Search for the cell housing the specified text and yield its [X, Y] center coordinate. 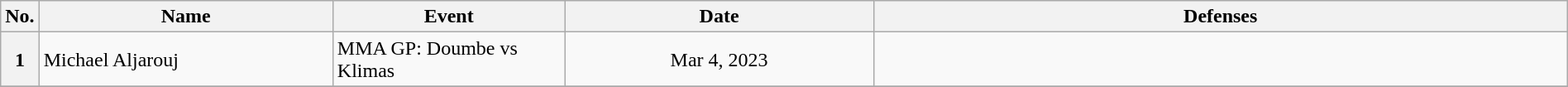
MMA GP: Doumbe vs Klimas [448, 60]
Event [448, 17]
Mar 4, 2023 [719, 60]
Date [719, 17]
1 [20, 60]
Defenses [1221, 17]
No. [20, 17]
Name [185, 17]
Michael Aljarouj [185, 60]
